Detect which cell encompasses the target text, then output its [X, Y] center coordinate. 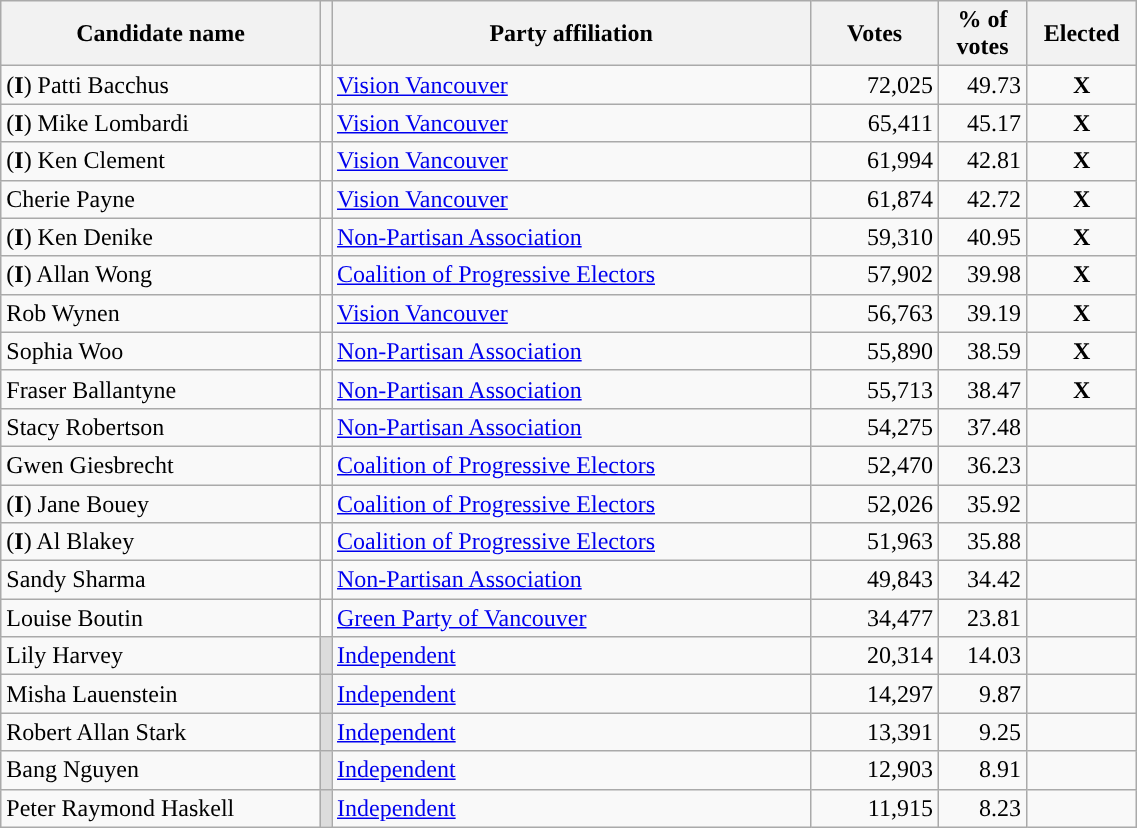
36.23 [983, 465]
49,843 [875, 580]
(I) Ken Clement [160, 161]
14.03 [983, 656]
42.81 [983, 161]
40.95 [983, 237]
38.47 [983, 389]
Lily Harvey [160, 656]
57,902 [875, 275]
49.73 [983, 85]
% of votes [983, 34]
61,994 [875, 161]
Louise Boutin [160, 618]
Green Party of Vancouver [572, 618]
35.88 [983, 542]
45.17 [983, 123]
Robert Allan Stark [160, 732]
56,763 [875, 313]
54,275 [875, 427]
(I) Ken Denike [160, 237]
Fraser Ballantyne [160, 389]
52,026 [875, 503]
55,713 [875, 389]
35.92 [983, 503]
Votes [875, 34]
51,963 [875, 542]
59,310 [875, 237]
Cherie Payne [160, 199]
(I) Al Blakey [160, 542]
Elected [1082, 34]
Peter Raymond Haskell [160, 808]
8.23 [983, 808]
(I) Patti Bacchus [160, 85]
(I) Jane Bouey [160, 503]
Sophia Woo [160, 351]
Bang Nguyen [160, 770]
34.42 [983, 580]
13,391 [875, 732]
38.59 [983, 351]
Party affiliation [572, 34]
20,314 [875, 656]
Stacy Robertson [160, 427]
39.19 [983, 313]
Sandy Sharma [160, 580]
12,903 [875, 770]
39.98 [983, 275]
8.91 [983, 770]
14,297 [875, 694]
55,890 [875, 351]
9.87 [983, 694]
34,477 [875, 618]
(I) Allan Wong [160, 275]
Candidate name [160, 34]
65,411 [875, 123]
Misha Lauenstein [160, 694]
Rob Wynen [160, 313]
11,915 [875, 808]
23.81 [983, 618]
42.72 [983, 199]
72,025 [875, 85]
9.25 [983, 732]
37.48 [983, 427]
Gwen Giesbrecht [160, 465]
61,874 [875, 199]
(I) Mike Lombardi [160, 123]
52,470 [875, 465]
